Extract the (X, Y) coordinate from the center of the cell holding the provided text.  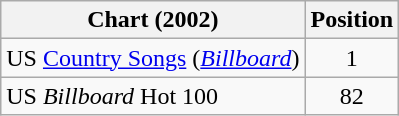
US Country Songs (Billboard) (153, 58)
Position (352, 20)
US Billboard Hot 100 (153, 96)
Chart (2002) (153, 20)
1 (352, 58)
82 (352, 96)
